Pinpoint the cell where the given text exists, returning its [x, y] midpoint coordinate. 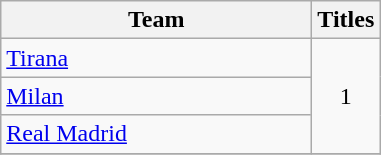
Team [156, 20]
1 [346, 96]
Real Madrid [156, 134]
Milan [156, 96]
Tirana [156, 58]
Titles [346, 20]
